For the text-containing cell, return its midpoint in [x, y] coordinate format. 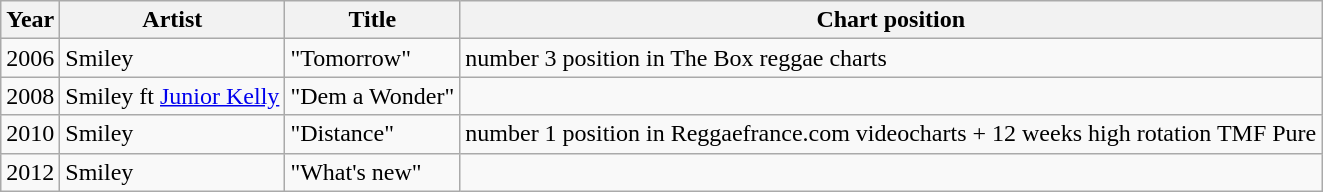
2006 [30, 58]
Artist [172, 20]
Smiley ft Junior Kelly [172, 96]
"Tomorrow" [372, 58]
number 1 position in Reggaefrance.com videocharts + 12 weeks high rotation TMF Pure [891, 134]
2008 [30, 96]
"Distance" [372, 134]
Year [30, 20]
Title [372, 20]
"What's new" [372, 172]
"Dem a Wonder" [372, 96]
2012 [30, 172]
Chart position [891, 20]
number 3 position in The Box reggae charts [891, 58]
2010 [30, 134]
